Pinpoint the cell where the given text exists, returning its (x, y) midpoint coordinate. 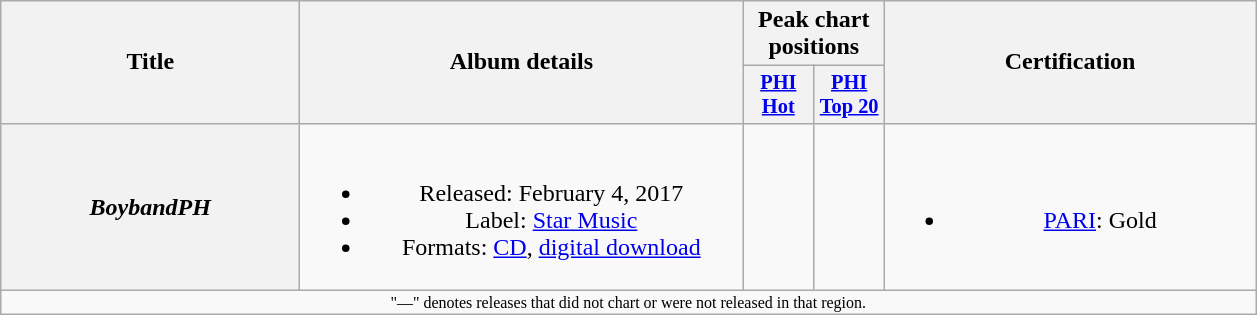
Released: February 4, 2017Label: Star MusicFormats: CD, digital download (522, 206)
Album details (522, 62)
PHIHot (778, 95)
Certification (1070, 62)
PARI: Gold (1070, 206)
PHITop 20 (850, 95)
"—" denotes releases that did not chart or were not released in that region. (628, 303)
Peak chart positions (814, 34)
BoybandPH (150, 206)
Title (150, 62)
